Detect which cell encompasses the target text, then output its (x, y) center coordinate. 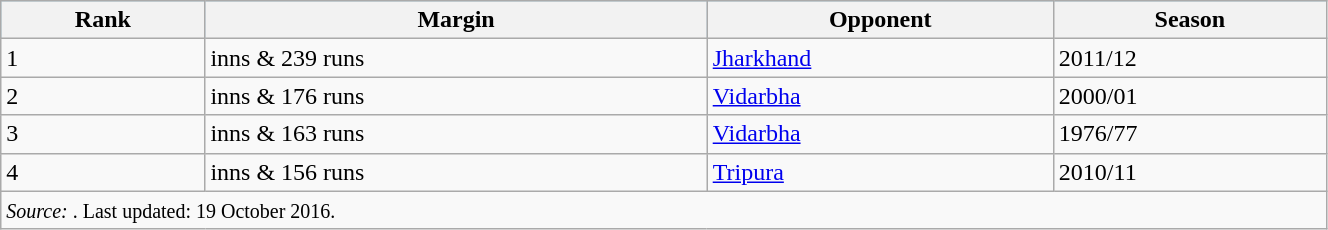
2010/11 (1190, 172)
inns & 176 runs (456, 96)
Jharkhand (880, 58)
Season (1190, 20)
1 (103, 58)
4 (103, 172)
2011/12 (1190, 58)
inns & 163 runs (456, 134)
inns & 156 runs (456, 172)
2000/01 (1190, 96)
inns & 239 runs (456, 58)
Opponent (880, 20)
3 (103, 134)
2 (103, 96)
Rank (103, 20)
1976/77 (1190, 134)
Margin (456, 20)
Tripura (880, 172)
Source: . Last updated: 19 October 2016. (664, 210)
